Extract the (x, y) coordinate from the center of the cell holding the provided text.  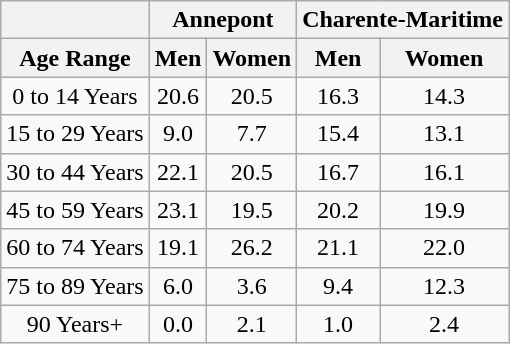
15.4 (338, 134)
Charente-Maritime (403, 20)
21.1 (338, 248)
7.7 (252, 134)
16.1 (444, 172)
23.1 (178, 210)
0 to 14 Years (75, 96)
16.7 (338, 172)
1.0 (338, 324)
9.4 (338, 286)
2.1 (252, 324)
9.0 (178, 134)
14.3 (444, 96)
2.4 (444, 324)
30 to 44 Years (75, 172)
45 to 59 Years (75, 210)
3.6 (252, 286)
60 to 74 Years (75, 248)
15 to 29 Years (75, 134)
26.2 (252, 248)
20.6 (178, 96)
20.2 (338, 210)
Annepont (222, 20)
13.1 (444, 134)
0.0 (178, 324)
75 to 89 Years (75, 286)
22.0 (444, 248)
Age Range (75, 58)
16.3 (338, 96)
22.1 (178, 172)
12.3 (444, 286)
19.1 (178, 248)
19.9 (444, 210)
6.0 (178, 286)
19.5 (252, 210)
90 Years+ (75, 324)
